Provide the [X, Y] coordinate of the cell's center where the given text is located.  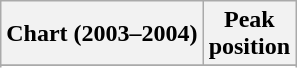
Chart (2003–2004) [102, 34]
Peakposition [249, 34]
